Find where the given text appears and provide that cell's center as [x, y] coordinate. 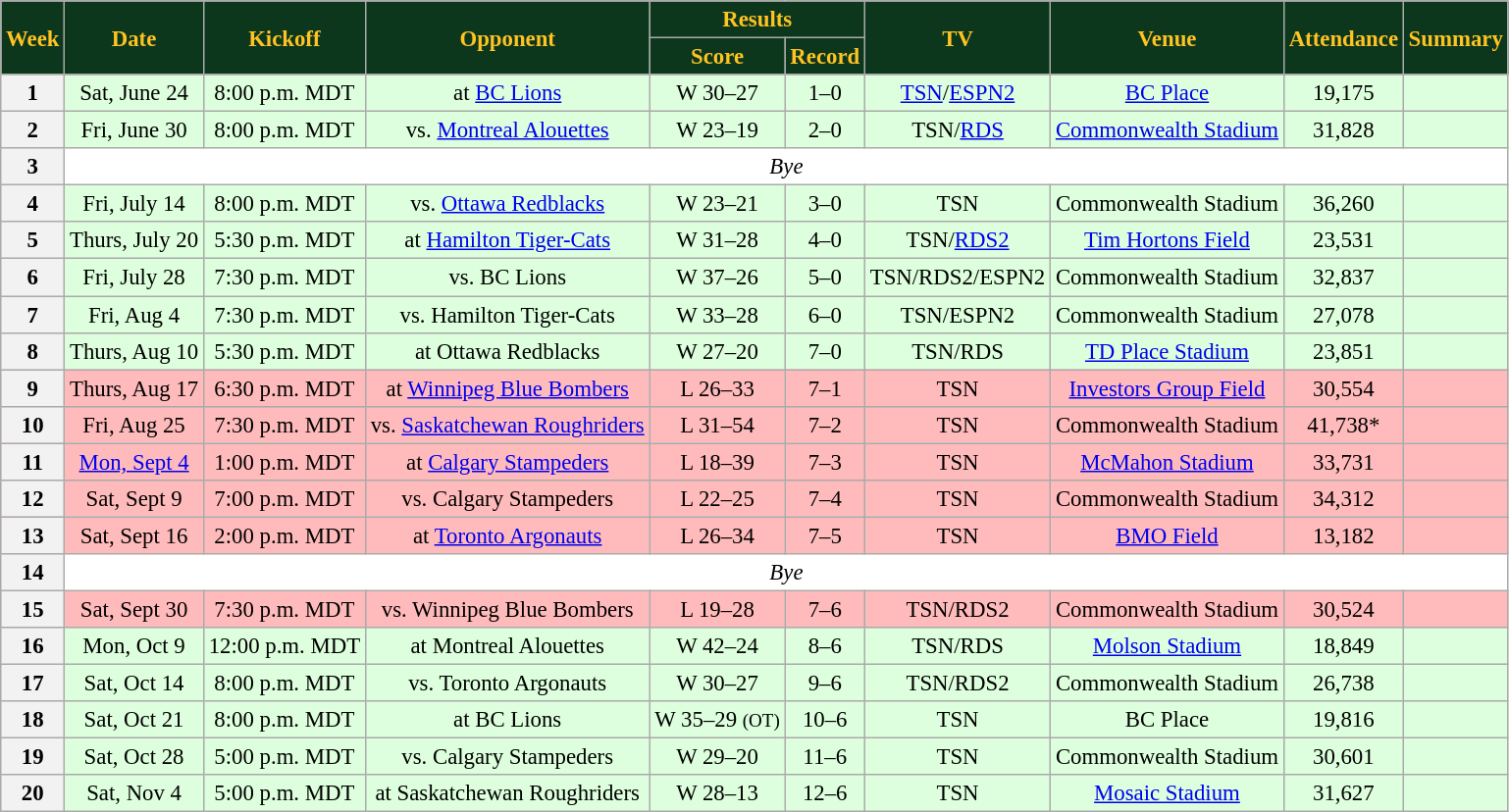
2–0 [824, 130]
Opponent [507, 37]
13,182 [1343, 535]
Record [824, 57]
12 [33, 499]
Sat, Oct 28 [134, 757]
30,524 [1343, 609]
Week [33, 37]
L 22–25 [717, 499]
Sat, June 24 [134, 93]
26,738 [1343, 684]
30,554 [1343, 388]
4–0 [824, 240]
Sat, Nov 4 [134, 793]
vs. Toronto Argonauts [507, 684]
at Toronto Argonauts [507, 535]
Fri, Aug 4 [134, 315]
W 23–19 [717, 130]
7–3 [824, 462]
5–0 [824, 278]
11–6 [824, 757]
12–6 [824, 793]
19,175 [1343, 93]
W 33–28 [717, 315]
McMahon Stadium [1168, 462]
18 [33, 720]
10 [33, 425]
Date [134, 37]
31,828 [1343, 130]
BMO Field [1168, 535]
7–4 [824, 499]
TD Place Stadium [1168, 351]
9 [33, 388]
6–0 [824, 315]
L 19–28 [717, 609]
13 [33, 535]
vs. BC Lions [507, 278]
3 [33, 167]
7–5 [824, 535]
W 31–28 [717, 240]
2 [33, 130]
at Montreal Alouettes [507, 646]
6:30 p.m. MDT [285, 388]
17 [33, 684]
6 [33, 278]
TSN/RDS2/ESPN2 [958, 278]
vs. Winnipeg Blue Bombers [507, 609]
7 [33, 315]
L 31–54 [717, 425]
8–6 [824, 646]
at Ottawa Redblacks [507, 351]
19,816 [1343, 720]
27,078 [1343, 315]
20 [33, 793]
41,738* [1343, 425]
2:00 p.m. MDT [285, 535]
18,849 [1343, 646]
Molson Stadium [1168, 646]
Sat, Sept 30 [134, 609]
Sat, Sept 16 [134, 535]
at Winnipeg Blue Bombers [507, 388]
L 18–39 [717, 462]
1 [33, 93]
36,260 [1343, 204]
Thurs, Aug 17 [134, 388]
at Hamilton Tiger-Cats [507, 240]
Fri, Aug 25 [134, 425]
10–6 [824, 720]
34,312 [1343, 499]
Sat, Oct 21 [134, 720]
16 [33, 646]
Mon, Sept 4 [134, 462]
Attendance [1343, 37]
W 27–20 [717, 351]
at Saskatchewan Roughriders [507, 793]
7–1 [824, 388]
Results [757, 20]
vs. Hamilton Tiger-Cats [507, 315]
Score [717, 57]
L 26–33 [717, 388]
vs. Ottawa Redblacks [507, 204]
W 35–29 (OT) [717, 720]
5 [33, 240]
Fri, July 28 [134, 278]
Sat, Oct 14 [134, 684]
at Calgary Stampeders [507, 462]
Fri, June 30 [134, 130]
Fri, July 14 [134, 204]
Mon, Oct 9 [134, 646]
8 [33, 351]
W 28–13 [717, 793]
Investors Group Field [1168, 388]
19 [33, 757]
23,531 [1343, 240]
vs. Saskatchewan Roughriders [507, 425]
12:00 p.m. MDT [285, 646]
W 29–20 [717, 757]
23,851 [1343, 351]
7:00 p.m. MDT [285, 499]
31,627 [1343, 793]
W 23–21 [717, 204]
L 26–34 [717, 535]
9–6 [824, 684]
W 37–26 [717, 278]
Mosaic Stadium [1168, 793]
14 [33, 573]
Tim Hortons Field [1168, 240]
Summary [1456, 37]
W 42–24 [717, 646]
3–0 [824, 204]
Thurs, Aug 10 [134, 351]
Venue [1168, 37]
15 [33, 609]
32,837 [1343, 278]
11 [33, 462]
33,731 [1343, 462]
Sat, Sept 9 [134, 499]
7–2 [824, 425]
Kickoff [285, 37]
1–0 [824, 93]
TV [958, 37]
vs. Montreal Alouettes [507, 130]
Thurs, July 20 [134, 240]
7–6 [824, 609]
30,601 [1343, 757]
4 [33, 204]
7–0 [824, 351]
1:00 p.m. MDT [285, 462]
